Output the [X, Y] coordinate of the center of the cell containing the given text.  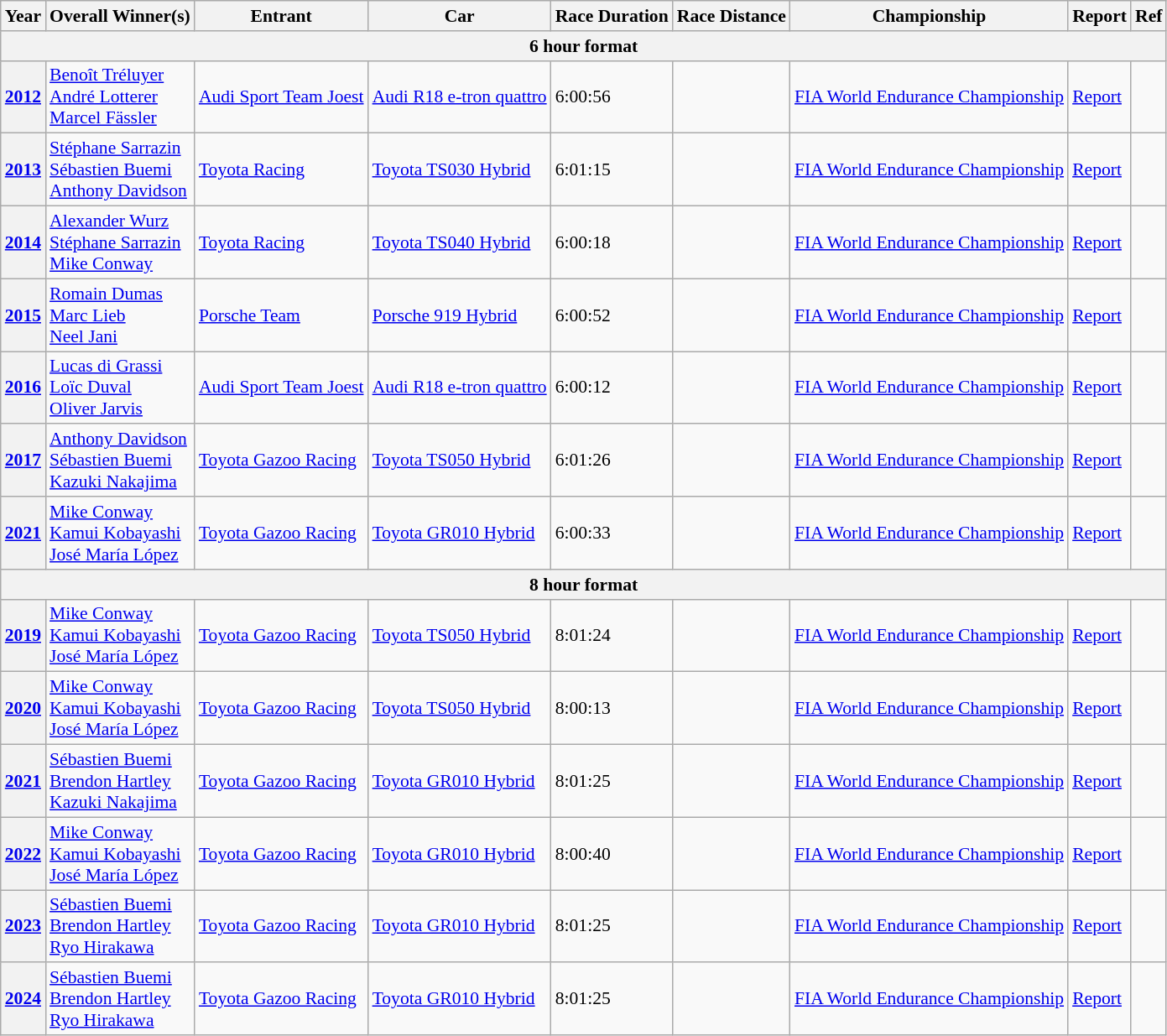
Year [23, 16]
2017 [23, 461]
6:00:18 [612, 243]
Ref [1149, 16]
8:00:13 [612, 708]
Race Duration [612, 16]
8:01:24 [612, 636]
6:00:12 [612, 388]
Race Distance [732, 16]
Championship [930, 16]
Lucas di Grassi Loïc Duval Oliver Jarvis [120, 388]
Entrant [282, 16]
Alexander Wurz Stéphane Sarrazin Mike Conway [120, 243]
8 hour format [584, 585]
Toyota TS030 Hybrid [460, 169]
6:01:26 [612, 461]
2023 [23, 926]
Anthony Davidson Sébastien Buemi Kazuki Nakajima [120, 461]
Overall Winner(s) [120, 16]
6:00:33 [612, 534]
2016 [23, 388]
6:00:56 [612, 97]
Romain Dumas Marc Lieb Neel Jani [120, 315]
2015 [23, 315]
2014 [23, 243]
2022 [23, 854]
2020 [23, 708]
2013 [23, 169]
Toyota TS040 Hybrid [460, 243]
Car [460, 16]
6:00:52 [612, 315]
Benoît Tréluyer André Lotterer Marcel Fässler [120, 97]
6 hour format [584, 46]
Porsche 919 Hybrid [460, 315]
8:00:40 [612, 854]
Stéphane Sarrazin Sébastien Buemi Anthony Davidson [120, 169]
Sébastien Buemi Brendon Hartley Kazuki Nakajima [120, 782]
2019 [23, 636]
6:01:15 [612, 169]
Porsche Team [282, 315]
2024 [23, 1000]
2012 [23, 97]
